Determine the [X, Y] coordinate at the center of the cell enclosing the given text.  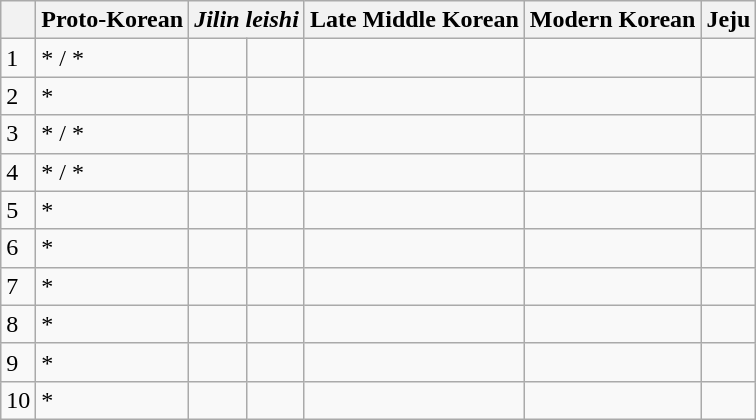
3 [18, 134]
10 [18, 400]
Late Middle Korean [414, 20]
7 [18, 286]
Modern Korean [612, 20]
5 [18, 210]
8 [18, 324]
4 [18, 172]
1 [18, 58]
6 [18, 248]
Proto-Korean [112, 20]
9 [18, 362]
2 [18, 96]
Jilin leishi [247, 20]
Jeju [728, 20]
